Provide the (x, y) coordinate of the cell's center where the given text is located.  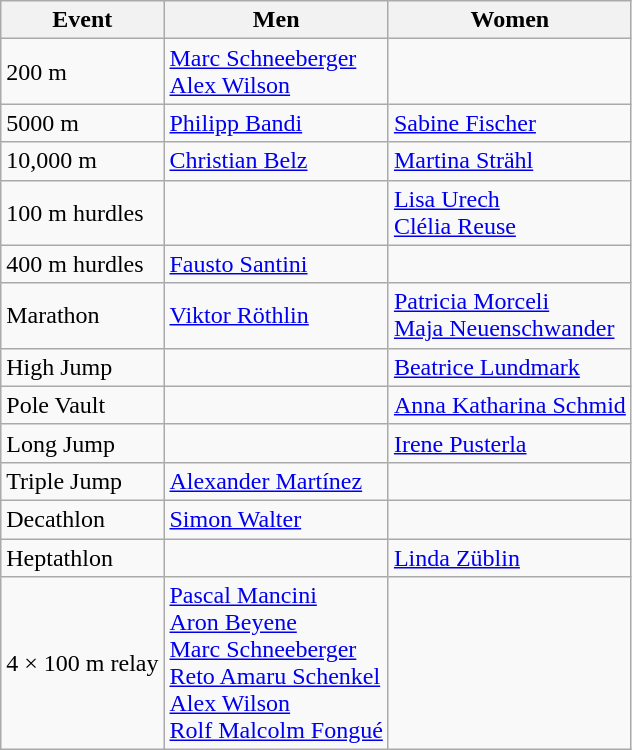
Women (510, 20)
Viktor Röthlin (276, 316)
Patricia Morceli Maja Neuenschwander (510, 316)
Alexander Martínez (276, 481)
200 m (82, 72)
Triple Jump (82, 481)
Marc Schneeberger Alex Wilson (276, 72)
Sabine Fischer (510, 123)
Fausto Santini (276, 264)
Simon Walter (276, 519)
10,000 m (82, 161)
Philipp Bandi (276, 123)
Long Jump (82, 443)
100 m hurdles (82, 212)
Martina Strähl (510, 161)
Lisa Urech Clélia Reuse (510, 212)
4 × 100 m relay (82, 664)
Pascal Mancini Aron Beyene Marc Schneeberger Reto Amaru Schenkel Alex Wilson Rolf Malcolm Fongué (276, 664)
Beatrice Lundmark (510, 367)
400 m hurdles (82, 264)
Christian Belz (276, 161)
Pole Vault (82, 405)
Irene Pusterla (510, 443)
Marathon (82, 316)
Linda Züblin (510, 557)
5000 m (82, 123)
Decathlon (82, 519)
High Jump (82, 367)
Heptathlon (82, 557)
Anna Katharina Schmid (510, 405)
Event (82, 20)
Men (276, 20)
